For the text-containing cell, return its midpoint in (X, Y) coordinate format. 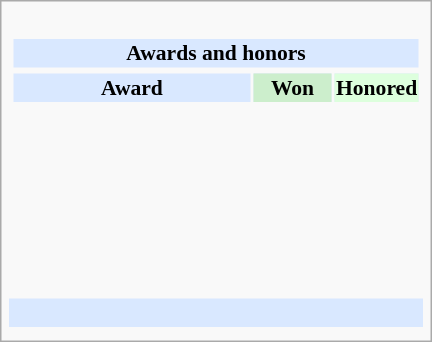
Honored (377, 87)
Awards and honors (216, 53)
Awards and honors Award Won Honored (216, 152)
Award (132, 87)
Won (293, 87)
